Find where the given text appears and provide that cell's center as [X, Y] coordinate. 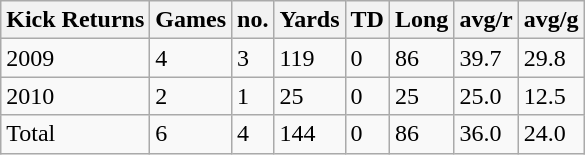
12.5 [551, 96]
6 [191, 134]
24.0 [551, 134]
1 [253, 96]
25.0 [486, 96]
119 [310, 58]
36.0 [486, 134]
TD [367, 20]
Long [421, 20]
3 [253, 58]
Total [76, 134]
144 [310, 134]
avg/r [486, 20]
no. [253, 20]
39.7 [486, 58]
2009 [76, 58]
Kick Returns [76, 20]
Yards [310, 20]
avg/g [551, 20]
2010 [76, 96]
2 [191, 96]
Games [191, 20]
29.8 [551, 58]
